Return (x, y) of the center of cell containing provided text 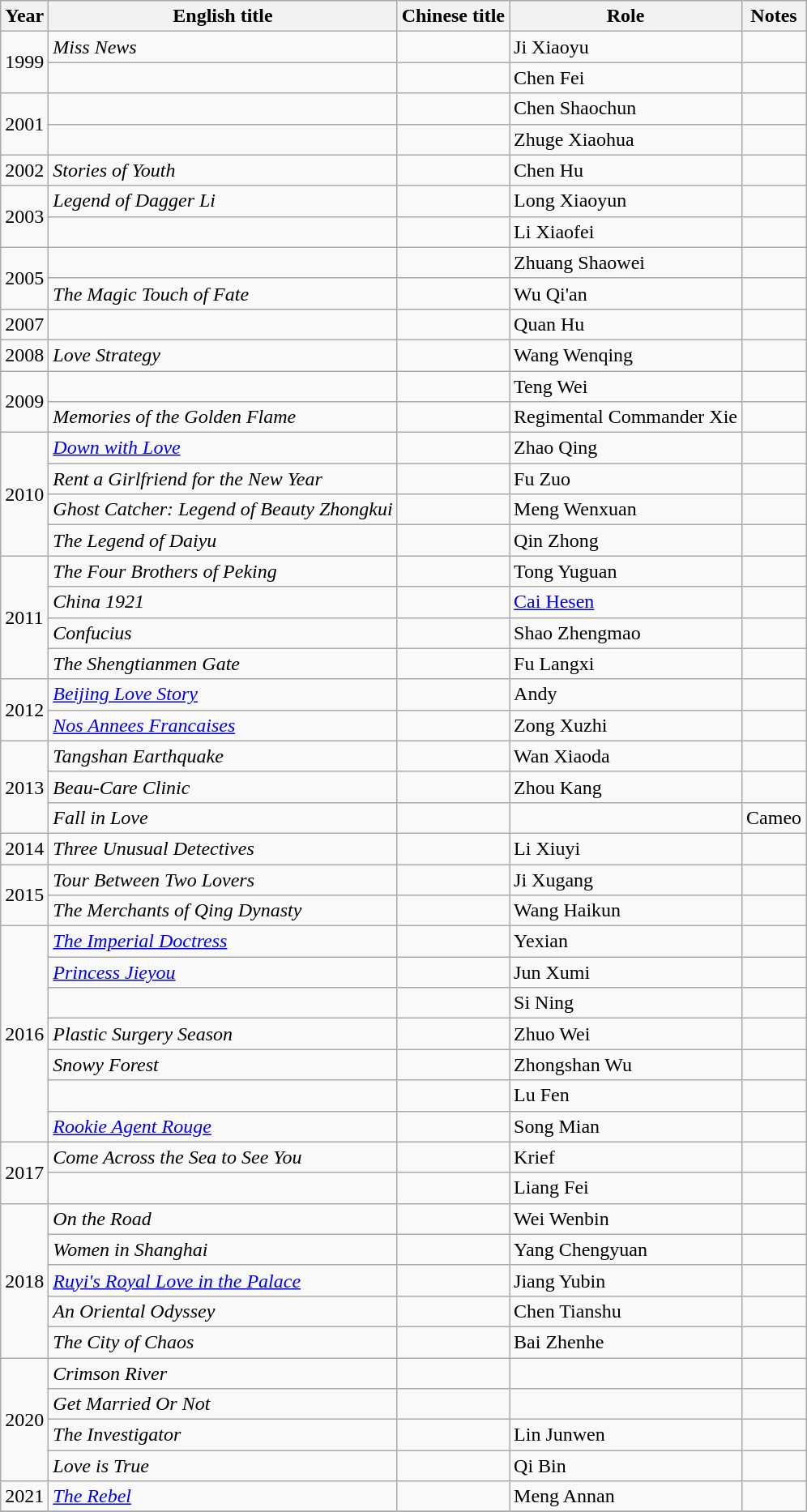
Teng Wei (626, 387)
English title (223, 16)
Chinese title (453, 16)
Cameo (775, 818)
2008 (24, 355)
2011 (24, 617)
Love Strategy (223, 355)
2003 (24, 216)
Zhongshan Wu (626, 1065)
Yexian (626, 942)
Regimental Commander Xie (626, 417)
Beijing Love Story (223, 694)
Qin Zhong (626, 540)
2009 (24, 402)
The Imperial Doctress (223, 942)
Wei Wenbin (626, 1219)
Quan Hu (626, 324)
Meng Annan (626, 1497)
2010 (24, 494)
Zong Xuzhi (626, 725)
2015 (24, 895)
The Four Brothers of Peking (223, 571)
2018 (24, 1280)
2014 (24, 848)
Qi Bin (626, 1466)
The Investigator (223, 1435)
Notes (775, 16)
Zhuang Shaowei (626, 263)
Ji Xugang (626, 879)
1999 (24, 62)
Cai Hesen (626, 602)
Ruyi's Royal Love in the Palace (223, 1280)
Li Xiaofei (626, 232)
Wang Wenqing (626, 355)
Snowy Forest (223, 1065)
Meng Wenxuan (626, 510)
Liang Fei (626, 1188)
On the Road (223, 1219)
The Shengtianmen Gate (223, 664)
Li Xiuyi (626, 848)
The City of Chaos (223, 1342)
Chen Tianshu (626, 1311)
2013 (24, 787)
2007 (24, 324)
Jiang Yubin (626, 1280)
2002 (24, 170)
Memories of the Golden Flame (223, 417)
Role (626, 16)
Yang Chengyuan (626, 1249)
Confucius (223, 633)
Bai Zhenhe (626, 1342)
Zhuo Wei (626, 1034)
Zhou Kang (626, 787)
Tong Yuguan (626, 571)
Beau-Care Clinic (223, 787)
Crimson River (223, 1373)
The Legend of Daiyu (223, 540)
Si Ning (626, 1003)
Down with Love (223, 448)
Fu Zuo (626, 479)
2012 (24, 710)
2016 (24, 1034)
Nos Annees Francaises (223, 725)
Rent a Girlfriend for the New Year (223, 479)
Year (24, 16)
Plastic Surgery Season (223, 1034)
Zhuge Xiaohua (626, 139)
The Rebel (223, 1497)
2017 (24, 1172)
Stories of Youth (223, 170)
Three Unusual Detectives (223, 848)
Krief (626, 1157)
Zhao Qing (626, 448)
Women in Shanghai (223, 1249)
Song Mian (626, 1126)
Chen Hu (626, 170)
2001 (24, 124)
Ghost Catcher: Legend of Beauty Zhongkui (223, 510)
2021 (24, 1497)
Chen Fei (626, 78)
Chen Shaochun (626, 109)
Jun Xumi (626, 972)
Rookie Agent Rouge (223, 1126)
Shao Zhengmao (626, 633)
Lu Fen (626, 1096)
An Oriental Odyssey (223, 1311)
Fall in Love (223, 818)
2020 (24, 1420)
Andy (626, 694)
Fu Langxi (626, 664)
The Merchants of Qing Dynasty (223, 911)
Lin Junwen (626, 1435)
Wang Haikun (626, 911)
Wu Qi'an (626, 293)
Princess Jieyou (223, 972)
Love is True (223, 1466)
Tangshan Earthquake (223, 756)
Tour Between Two Lovers (223, 879)
Wan Xiaoda (626, 756)
Get Married Or Not (223, 1404)
China 1921 (223, 602)
Legend of Dagger Li (223, 201)
Miss News (223, 47)
Ji Xiaoyu (626, 47)
Come Across the Sea to See You (223, 1157)
The Magic Touch of Fate (223, 293)
2005 (24, 278)
Long Xiaoyun (626, 201)
